Locate the cell with the specified text and output its (X, Y) center coordinate. 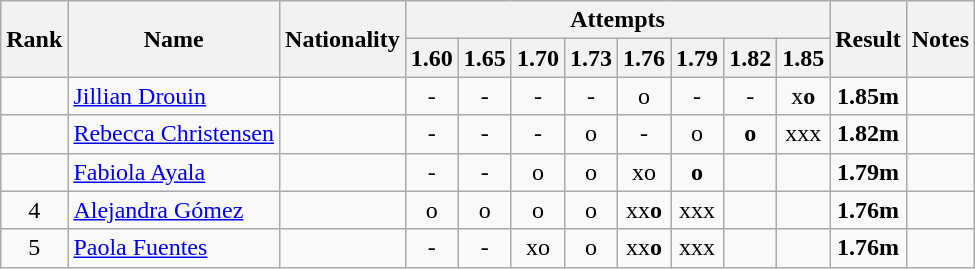
Nationality (343, 39)
1.82m (868, 134)
Fabiola Ayala (174, 172)
4 (34, 210)
1.79 (698, 58)
1.85m (868, 96)
5 (34, 248)
1.70 (538, 58)
1.79m (868, 172)
1.82 (750, 58)
1.85 (804, 58)
Alejandra Gómez (174, 210)
1.73 (590, 58)
Result (868, 39)
1.60 (432, 58)
Paola Fuentes (174, 248)
1.65 (484, 58)
Rebecca Christensen (174, 134)
Rank (34, 39)
Attempts (617, 20)
Name (174, 39)
1.76 (644, 58)
Notes (940, 39)
Jillian Drouin (174, 96)
